Detect which cell encompasses the target text, then output its (X, Y) center coordinate. 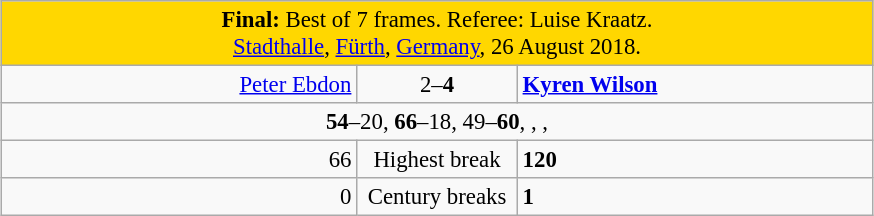
0 (179, 197)
Highest break (438, 160)
Kyren Wilson (695, 85)
54–20, 66–18, 49–60, , , (437, 122)
Century breaks (438, 197)
2–4 (438, 85)
120 (695, 160)
Peter Ebdon (179, 85)
1 (695, 197)
Final: Best of 7 frames. Referee: Luise Kraatz.Stadthalle, Fürth, Germany, 26 August 2018. (437, 34)
66 (179, 160)
